Pinpoint the cell where the given text exists, returning its [x, y] midpoint coordinate. 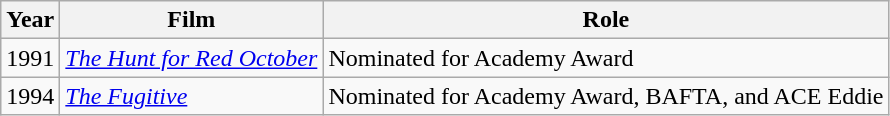
The Fugitive [192, 96]
Nominated for Academy Award, BAFTA, and ACE Eddie [606, 96]
Year [30, 20]
The Hunt for Red October [192, 58]
Role [606, 20]
Nominated for Academy Award [606, 58]
1994 [30, 96]
1991 [30, 58]
Film [192, 20]
